Determine the (X, Y) coordinate at the center of the cell enclosing the given text.  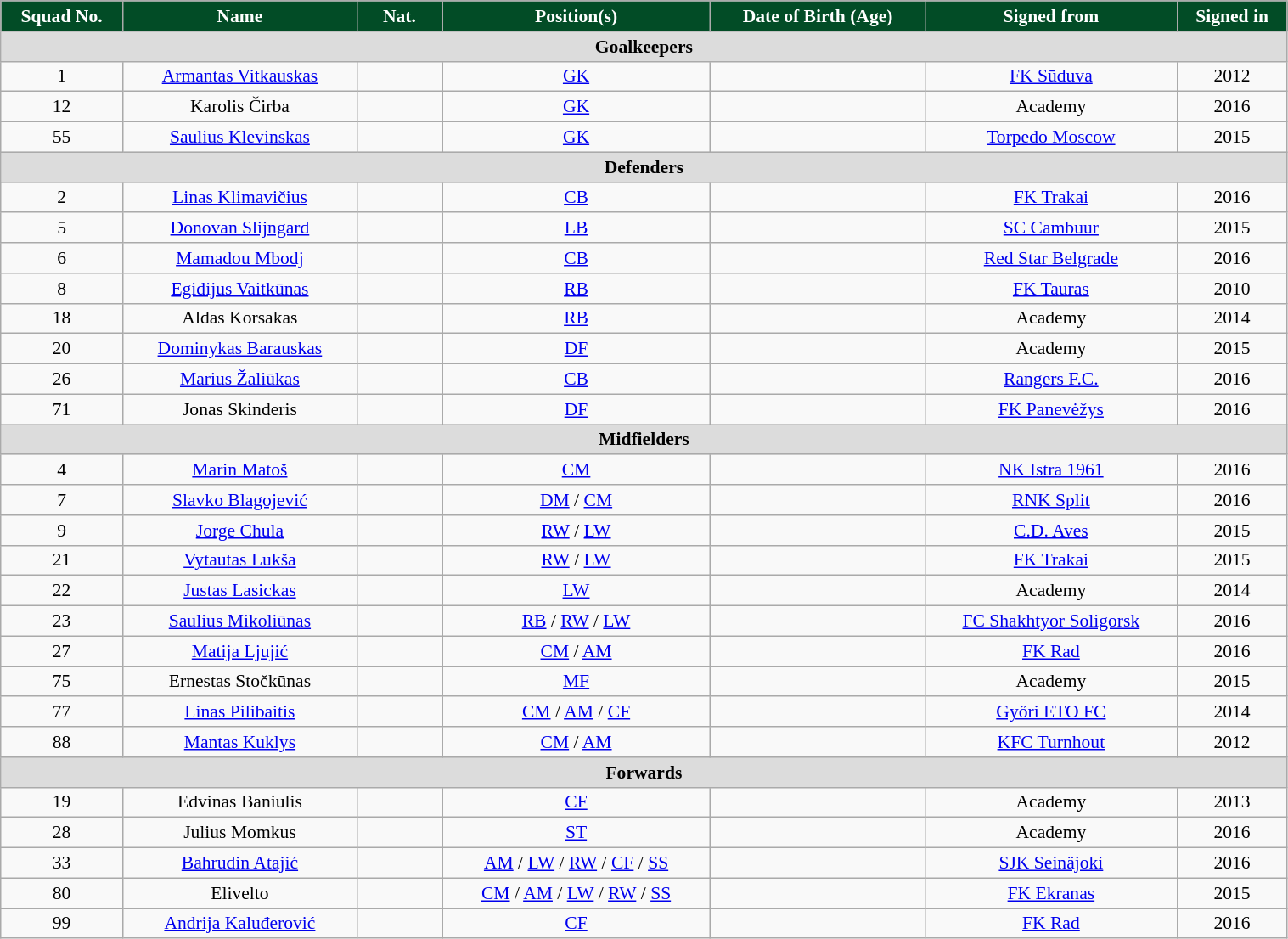
99 (62, 924)
8 (62, 289)
Position(s) (577, 16)
FK Ekranas (1051, 893)
SC Cambuur (1051, 228)
CM (577, 470)
Matija Ljujić (239, 651)
Egidijus Vaitkūnas (239, 289)
Date of Birth (Age) (818, 16)
Red Star Belgrade (1051, 258)
5 (62, 228)
LB (577, 228)
CM / AM / CF (577, 712)
Jorge Chula (239, 531)
Signed in (1232, 16)
27 (62, 651)
Linas Klimavičius (239, 198)
77 (62, 712)
18 (62, 318)
Edvinas Baniulis (239, 802)
75 (62, 682)
26 (62, 380)
Aldas Korsakas (239, 318)
Donovan Slijngard (239, 228)
Marius Žaliūkas (239, 380)
Mantas Kuklys (239, 742)
33 (62, 863)
7 (62, 500)
Marin Matoš (239, 470)
Bahrudin Atajić (239, 863)
ST (577, 833)
23 (62, 621)
Linas Pilibaitis (239, 712)
2010 (1232, 289)
DM / CM (577, 500)
C.D. Aves (1051, 531)
Győri ETO FC (1051, 712)
20 (62, 349)
Signed from (1051, 16)
Name (239, 16)
Andrija Kaluđerović (239, 924)
RB / RW / LW (577, 621)
Dominykas Barauskas (239, 349)
Torpedo Moscow (1051, 138)
FC Shakhtyor Soligorsk (1051, 621)
Vytautas Lukša (239, 560)
4 (62, 470)
55 (62, 138)
Mamadou Mbodj (239, 258)
CM / AM / LW / RW / SS (577, 893)
6 (62, 258)
28 (62, 833)
FK Tauras (1051, 289)
Elivelto (239, 893)
22 (62, 591)
2013 (1232, 802)
1 (62, 76)
Nat. (399, 16)
Ernestas Stočkūnas (239, 682)
MF (577, 682)
FK Sūduva (1051, 76)
FK Panevėžys (1051, 409)
Midfielders (644, 440)
71 (62, 409)
12 (62, 107)
AM / LW / RW / CF / SS (577, 863)
KFC Turnhout (1051, 742)
Saulius Mikoliūnas (239, 621)
Squad No. (62, 16)
Saulius Klevinskas (239, 138)
NK Istra 1961 (1051, 470)
Slavko Blagojević (239, 500)
RNK Split (1051, 500)
LW (577, 591)
19 (62, 802)
21 (62, 560)
Rangers F.C. (1051, 380)
Goalkeepers (644, 47)
Forwards (644, 773)
Defenders (644, 167)
Jonas Skinderis (239, 409)
Justas Lasickas (239, 591)
9 (62, 531)
Armantas Vitkauskas (239, 76)
80 (62, 893)
88 (62, 742)
Karolis Čirba (239, 107)
SJK Seinäjoki (1051, 863)
Julius Momkus (239, 833)
2 (62, 198)
